Pinpoint the cell where the given text exists, returning its [X, Y] midpoint coordinate. 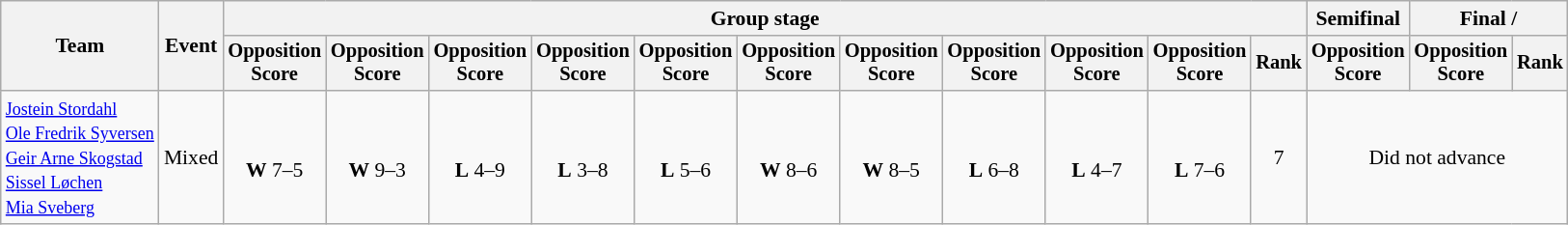
L 6–8 [995, 157]
Group stage [765, 18]
Jostein StordahlOle Fredrik SyversenGeir Arne SkogstadSissel LøchenMia Sveberg [80, 157]
Mixed [191, 157]
W 7–5 [274, 157]
Team [80, 46]
W 8–5 [891, 157]
7 [1279, 157]
L 5–6 [687, 157]
W 9–3 [378, 157]
L 3–8 [582, 157]
Event [191, 46]
W 8–6 [789, 157]
Did not advance [1437, 157]
Final / [1488, 18]
L 4–9 [480, 157]
L 7–6 [1200, 157]
Semifinal [1358, 18]
L 4–7 [1097, 157]
